Capture the cell that displays the provided text and extract its [x, y] central coordinate. 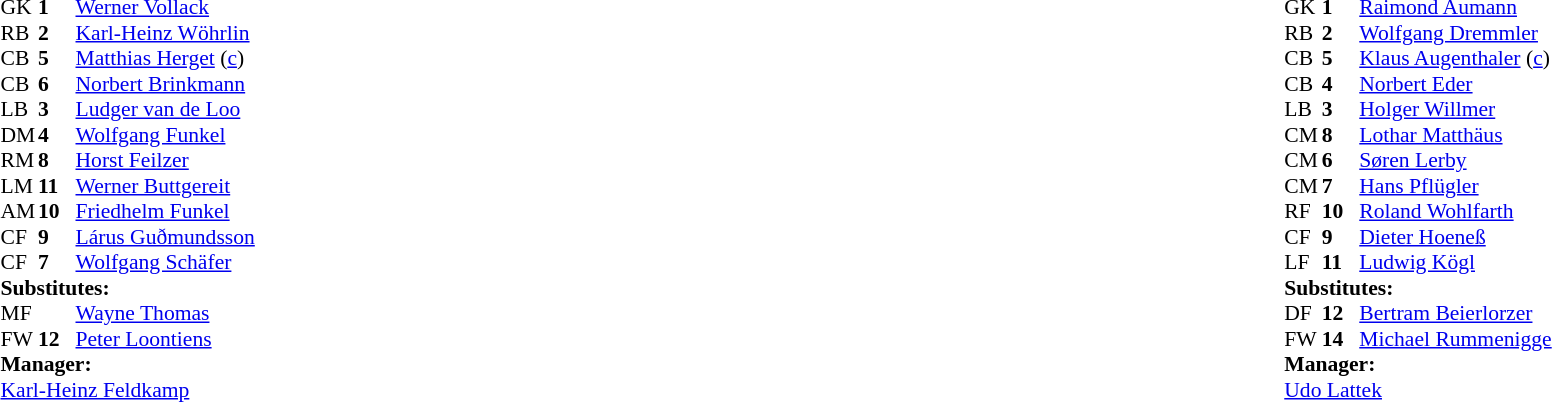
Wolfgang Funkel [166, 135]
Bertram Beierlorzer [1455, 313]
Klaus Augenthaler (c) [1455, 59]
LF [1303, 263]
Søren Lerby [1455, 161]
Holger Willmer [1455, 109]
Dieter Hoeneß [1455, 237]
RM [19, 161]
RF [1303, 211]
Wolfgang Dremmler [1455, 33]
Horst Feilzer [166, 161]
Matthias Herget (c) [166, 59]
MF [19, 313]
Wolfgang Schäfer [166, 263]
LM [19, 186]
Hans Pflügler [1455, 186]
Norbert Eder [1455, 84]
Wayne Thomas [166, 313]
Karl-Heinz Wöhrlin [166, 33]
Ludger van de Loo [166, 109]
DF [1303, 313]
Michael Rummenigge [1455, 339]
DM [19, 135]
AM [19, 211]
Roland Wohlfarth [1455, 211]
Peter Loontiens [166, 339]
Werner Buttgereit [166, 186]
Lothar Matthäus [1455, 135]
Lárus Guðmundsson [166, 237]
14 [1341, 339]
Ludwig Kögl [1455, 263]
Norbert Brinkmann [166, 84]
Friedhelm Funkel [166, 211]
